Detect which cell encompasses the target text, then output its [X, Y] center coordinate. 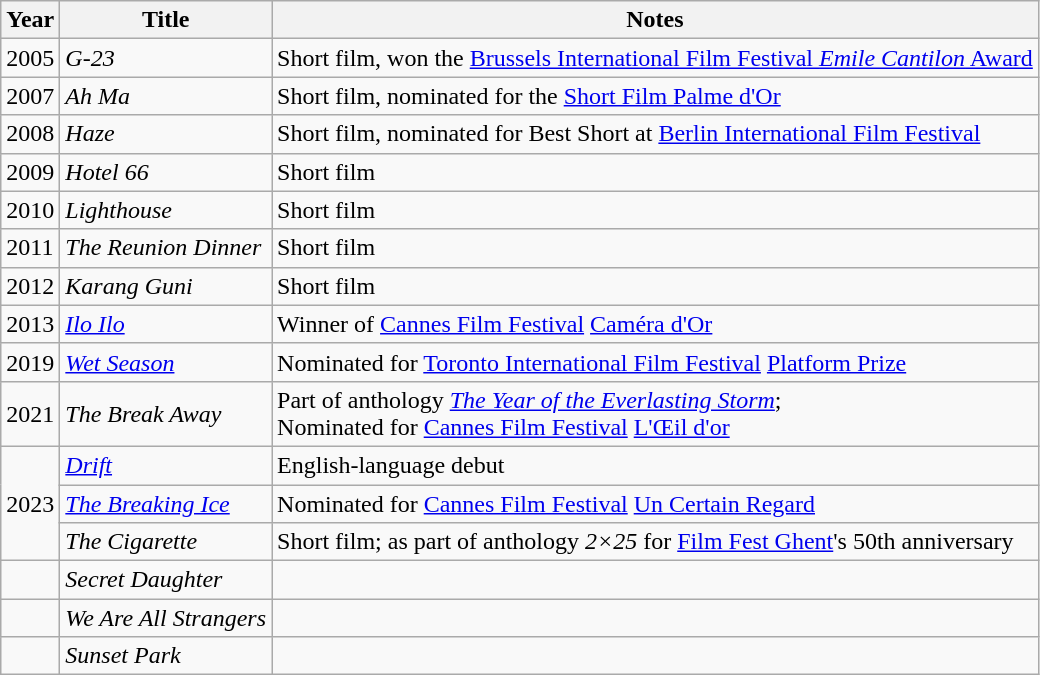
2023 [30, 503]
2008 [30, 134]
Short film; as part of anthology 2×25 for Film Fest Ghent's 50th anniversary [656, 542]
Nominated for Cannes Film Festival Un Certain Regard [656, 503]
Title [166, 20]
2009 [30, 172]
2011 [30, 248]
Karang Guni [166, 286]
Secret Daughter [166, 580]
Drift [166, 465]
English-language debut [656, 465]
Short film, nominated for Best Short at Berlin International Film Festival [656, 134]
2021 [30, 414]
Winner of Cannes Film Festival Caméra d'Or [656, 324]
2019 [30, 362]
G-23 [166, 58]
Haze [166, 134]
Sunset Park [166, 656]
Lighthouse [166, 210]
Ilo Ilo [166, 324]
2012 [30, 286]
Notes [656, 20]
Wet Season [166, 362]
Part of anthology The Year of the Everlasting Storm; Nominated for Cannes Film Festival L'Œil d'or [656, 414]
2005 [30, 58]
Hotel 66 [166, 172]
We Are All Strangers [166, 618]
Short film, won the Brussels International Film Festival Emile Cantilon Award [656, 58]
Nominated for Toronto International Film Festival Platform Prize [656, 362]
The Reunion Dinner [166, 248]
2013 [30, 324]
2007 [30, 96]
The Breaking Ice [166, 503]
The Break Away [166, 414]
Year [30, 20]
2010 [30, 210]
Short film, nominated for the Short Film Palme d'Or [656, 96]
The Cigarette [166, 542]
Ah Ma [166, 96]
